Locate the cell with the specified text and output its (X, Y) center coordinate. 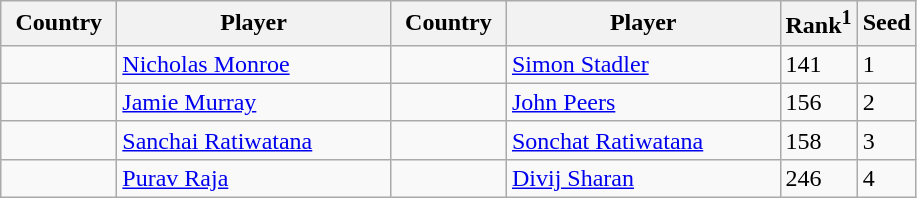
Divij Sharan (643, 178)
Purav Raja (254, 178)
Seed (886, 24)
Simon Stadler (643, 64)
3 (886, 140)
2 (886, 102)
141 (818, 64)
Sonchat Ratiwatana (643, 140)
246 (818, 178)
Jamie Murray (254, 102)
4 (886, 178)
John Peers (643, 102)
Rank1 (818, 24)
156 (818, 102)
158 (818, 140)
Nicholas Monroe (254, 64)
1 (886, 64)
Sanchai Ratiwatana (254, 140)
